Locate the cell with the specified text and output its [x, y] center coordinate. 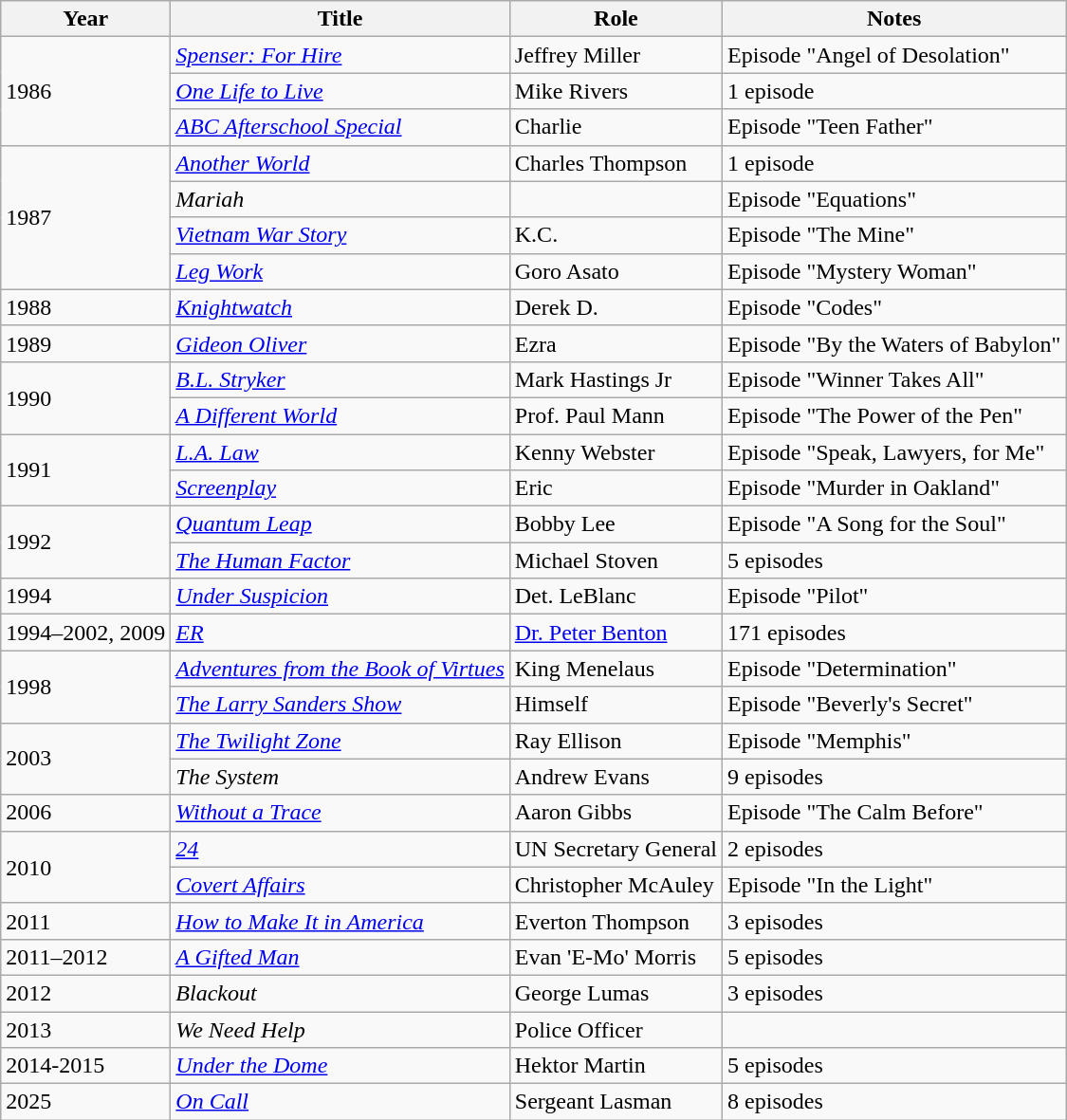
Andrew Evans [616, 777]
K.C. [616, 235]
Episode "A Song for the Soul" [894, 524]
2011–2012 [85, 957]
Episode "Mystery Woman" [894, 271]
Under Suspicion [340, 597]
1986 [85, 91]
Year [85, 19]
Everton Thompson [616, 921]
Title [340, 19]
King Menelaus [616, 669]
1991 [85, 470]
1998 [85, 687]
Derek D. [616, 307]
Christopher McAuley [616, 885]
Bobby Lee [616, 524]
Himself [616, 705]
Quantum Leap [340, 524]
24 [340, 849]
L.A. Law [340, 452]
9 episodes [894, 777]
George Lumas [616, 993]
171 episodes [894, 633]
Dr. Peter Benton [616, 633]
Eric [616, 488]
8 episodes [894, 1102]
We Need Help [340, 1029]
Sergeant Lasman [616, 1102]
The Human Factor [340, 560]
Adventures from the Book of Virtues [340, 669]
One Life to Live [340, 91]
UN Secretary General [616, 849]
A Different World [340, 415]
1992 [85, 542]
1987 [85, 217]
The System [340, 777]
Aaron Gibbs [616, 813]
Role [616, 19]
Michael Stoven [616, 560]
Gideon Oliver [340, 343]
Episode "The Mine" [894, 235]
2003 [85, 759]
Evan 'E-Mo' Morris [616, 957]
Vietnam War Story [340, 235]
Leg Work [340, 271]
Blackout [340, 993]
Spenser: For Hire [340, 55]
Episode "Beverly's Secret" [894, 705]
Under the Dome [340, 1066]
Charlie [616, 127]
ER [340, 633]
How to Make It in America [340, 921]
Episode "Memphis" [894, 741]
Without a Trace [340, 813]
B.L. Stryker [340, 379]
Notes [894, 19]
The Larry Sanders Show [340, 705]
Mike Rivers [616, 91]
2006 [85, 813]
1990 [85, 397]
Ray Ellison [616, 741]
Episode "Codes" [894, 307]
Episode "The Power of the Pen" [894, 415]
1988 [85, 307]
2012 [85, 993]
The Twilight Zone [340, 741]
Episode "In the Light" [894, 885]
2025 [85, 1102]
Episode "Teen Father" [894, 127]
Covert Affairs [340, 885]
Episode "Winner Takes All" [894, 379]
ABC Afterschool Special [340, 127]
Goro Asato [616, 271]
On Call [340, 1102]
2014-2015 [85, 1066]
Jeffrey Miller [616, 55]
1989 [85, 343]
Episode "Angel of Desolation" [894, 55]
Det. LeBlanc [616, 597]
Episode "Determination" [894, 669]
Another World [340, 163]
2 episodes [894, 849]
2010 [85, 867]
Episode "By the Waters of Babylon" [894, 343]
Charles Thompson [616, 163]
Kenny Webster [616, 452]
Episode "Equations" [894, 199]
Knightwatch [340, 307]
Episode "Murder in Oakland" [894, 488]
Police Officer [616, 1029]
1994 [85, 597]
1994–2002, 2009 [85, 633]
Screenplay [340, 488]
Episode "Speak, Lawyers, for Me" [894, 452]
Hektor Martin [616, 1066]
Episode "The Calm Before" [894, 813]
Mark Hastings Jr [616, 379]
2013 [85, 1029]
2011 [85, 921]
Mariah [340, 199]
Episode "Pilot" [894, 597]
Ezra [616, 343]
A Gifted Man [340, 957]
Prof. Paul Mann [616, 415]
